Identify which cell holds the provided text, then report its [X, Y] central coordinate. 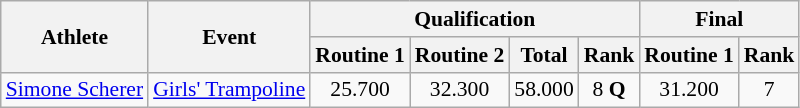
7 [770, 90]
58.000 [544, 90]
Athlete [74, 36]
Event [229, 36]
Routine 2 [460, 55]
32.300 [460, 90]
8 Q [610, 90]
Simone Scherer [74, 90]
Total [544, 55]
31.200 [688, 90]
25.700 [360, 90]
Final [719, 19]
Girls' Trampoline [229, 90]
Qualification [474, 19]
